Provide the (x, y) coordinate of the cell's center where the given text is located.  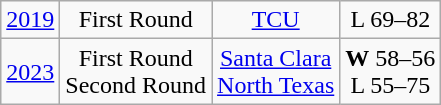
W 58–56L 55–75 (390, 72)
Santa ClaraNorth Texas (276, 72)
2023 (30, 72)
TCU (276, 20)
L 69–82 (390, 20)
First RoundSecond Round (136, 72)
2019 (30, 20)
First Round (136, 20)
